Find where the given text appears and provide that cell's center as (X, Y) coordinate. 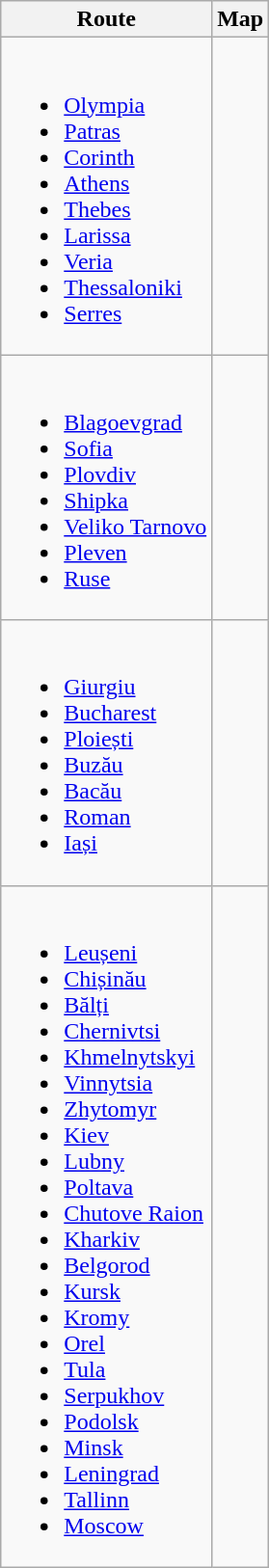
BlagoevgradSofiaPlovdivShipkaVeliko TarnovoPlevenRuse (106, 488)
Map (241, 19)
Route (106, 19)
GiurgiuBucharestPloieștiBuzăuBacăuRomanIași (106, 752)
OlympiaPatrasCorinthAthensThebesLarissaVeriaThessalonikiSerres (106, 197)
